Find where the given text appears and provide that cell's center as [X, Y] coordinate. 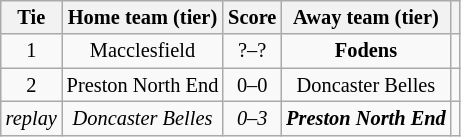
Away team (tier) [366, 17]
Home team (tier) [142, 17]
1 [32, 51]
Fodens [366, 51]
2 [32, 85]
Score [252, 17]
0–0 [252, 85]
Macclesfield [142, 51]
?–? [252, 51]
0–3 [252, 118]
replay [32, 118]
Tie [32, 17]
